Pinpoint the cell where the given text exists, returning its [x, y] midpoint coordinate. 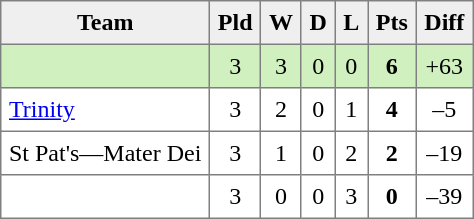
W [281, 23]
6 [392, 66]
–39 [444, 197]
D [318, 23]
Team [106, 23]
Trinity [106, 110]
+63 [444, 66]
St Pat's—Mater Dei [106, 153]
Pld [236, 23]
Diff [444, 23]
4 [392, 110]
L [352, 23]
–5 [444, 110]
–19 [444, 153]
Pts [392, 23]
